Output the [x, y] coordinate of the center of the cell containing the given text.  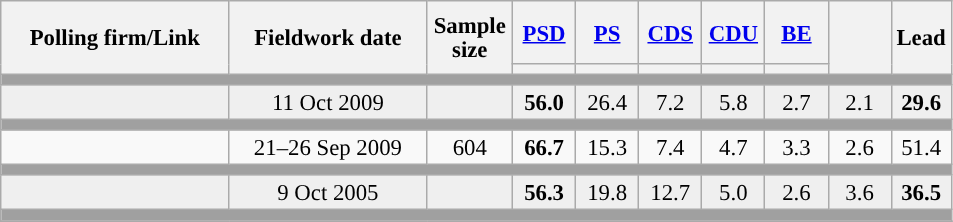
19.8 [608, 194]
56.0 [544, 102]
7.4 [670, 148]
2.1 [860, 102]
7.2 [670, 102]
3.3 [796, 148]
15.3 [608, 148]
PS [608, 32]
5.8 [734, 102]
12.7 [670, 194]
9 Oct 2005 [328, 194]
Fieldwork date [328, 38]
66.7 [544, 148]
29.6 [921, 102]
CDS [670, 32]
26.4 [608, 102]
CDU [734, 32]
BE [796, 32]
5.0 [734, 194]
11 Oct 2009 [328, 102]
4.7 [734, 148]
36.5 [921, 194]
2.7 [796, 102]
Lead [921, 38]
3.6 [860, 194]
PSD [544, 32]
Polling firm/Link [115, 38]
56.3 [544, 194]
51.4 [921, 148]
Sample size [470, 38]
21–26 Sep 2009 [328, 148]
604 [470, 148]
